Extract the (X, Y) coordinate from the center of the cell holding the provided text.  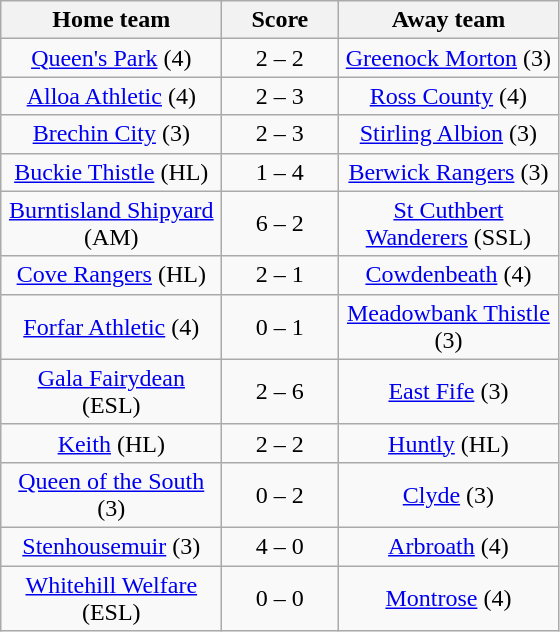
Clyde (3) (448, 494)
Ross County (4) (448, 96)
Alloa Athletic (4) (112, 96)
St Cuthbert Wanderers (SSL) (448, 224)
0 – 2 (280, 494)
0 – 1 (280, 326)
Montrose (4) (448, 598)
East Fife (3) (448, 392)
Huntly (HL) (448, 443)
Home team (112, 20)
Berwick Rangers (3) (448, 172)
Away team (448, 20)
Meadowbank Thistle (3) (448, 326)
Brechin City (3) (112, 134)
Score (280, 20)
Cove Rangers (HL) (112, 275)
Buckie Thistle (HL) (112, 172)
2 – 6 (280, 392)
Whitehill Welfare (ESL) (112, 598)
Stirling Albion (3) (448, 134)
Cowdenbeath (4) (448, 275)
2 – 1 (280, 275)
1 – 4 (280, 172)
Arbroath (4) (448, 546)
Gala Fairydean (ESL) (112, 392)
Queen of the South (3) (112, 494)
4 – 0 (280, 546)
Keith (HL) (112, 443)
6 – 2 (280, 224)
Forfar Athletic (4) (112, 326)
Greenock Morton (3) (448, 58)
Burntisland Shipyard (AM) (112, 224)
Stenhousemuir (3) (112, 546)
Queen's Park (4) (112, 58)
0 – 0 (280, 598)
